Pinpoint the cell where the given text exists, returning its [x, y] midpoint coordinate. 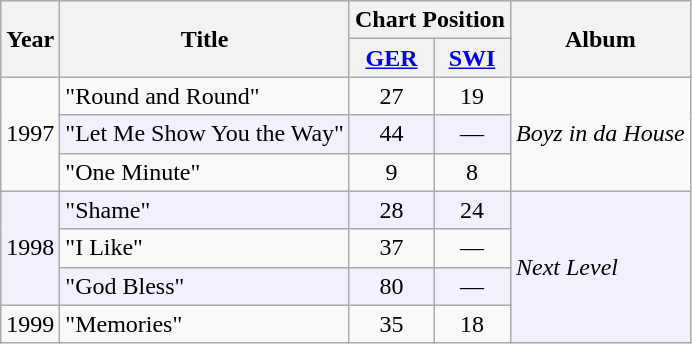
Title [205, 39]
"Memories" [205, 324]
1999 [30, 324]
44 [391, 134]
"Round and Round" [205, 96]
Chart Position [430, 20]
"God Bless" [205, 286]
1997 [30, 134]
24 [472, 210]
18 [472, 324]
"Shame" [205, 210]
Album [600, 39]
19 [472, 96]
"One Minute" [205, 172]
9 [391, 172]
35 [391, 324]
Next Level [600, 267]
Boyz in da House [600, 134]
GER [391, 58]
"I Like" [205, 248]
8 [472, 172]
1998 [30, 248]
Year [30, 39]
37 [391, 248]
28 [391, 210]
"Let Me Show You the Way" [205, 134]
80 [391, 286]
SWI [472, 58]
27 [391, 96]
